Capture the cell that displays the provided text and extract its [X, Y] central coordinate. 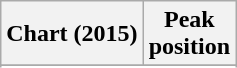
Chart (2015) [72, 34]
Peakposition [189, 34]
